Locate the cell with the specified text and output its [X, Y] center coordinate. 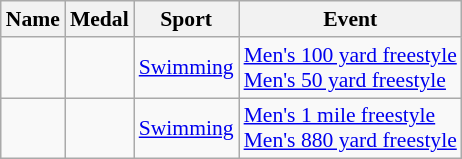
Men's 1 mile freestyleMen's 880 yard freestyle [350, 128]
Men's 100 yard freestyleMen's 50 yard freestyle [350, 68]
Sport [186, 19]
Name [33, 19]
Event [350, 19]
Medal [100, 19]
